Detect which cell encompasses the target text, then output its [X, Y] center coordinate. 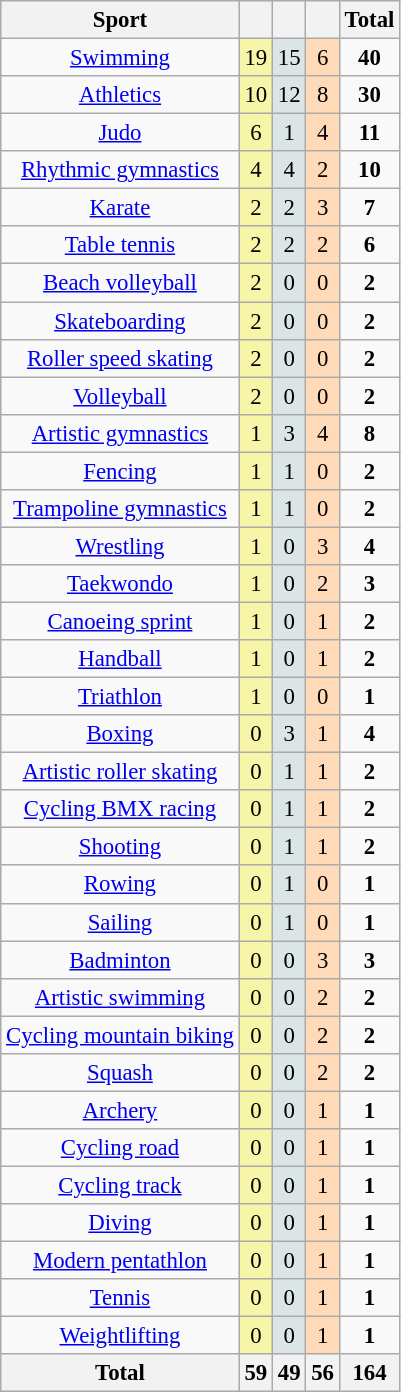
Trampoline gymnastics [120, 509]
Artistic gymnastics [120, 433]
Squash [120, 1073]
Diving [120, 1223]
Taekwondo [120, 584]
Shooting [120, 847]
Badminton [120, 960]
56 [322, 1373]
Cycling road [120, 1148]
30 [369, 95]
49 [290, 1373]
Weightlifting [120, 1336]
40 [369, 58]
Wrestling [120, 546]
Karate [120, 208]
Cycling track [120, 1185]
Fencing [120, 471]
Triathlon [120, 697]
Sport [120, 20]
Roller speed skating [120, 358]
Cycling BMX racing [120, 809]
Boxing [120, 734]
Volleyball [120, 396]
Rowing [120, 885]
Artistic roller skating [120, 772]
Rhythmic gymnastics [120, 170]
59 [256, 1373]
Cycling mountain biking [120, 1035]
Canoeing sprint [120, 621]
Handball [120, 659]
7 [369, 208]
15 [290, 58]
Table tennis [120, 245]
Skateboarding [120, 321]
Athletics [120, 95]
Modern pentathlon [120, 1261]
Tennis [120, 1298]
Sailing [120, 922]
Archery [120, 1110]
Beach volleyball [120, 283]
11 [369, 133]
Judo [120, 133]
Swimming [120, 58]
Artistic swimming [120, 997]
19 [256, 58]
164 [369, 1373]
12 [290, 95]
